Provide the (x, y) coordinate of the cell's center where the given text is located.  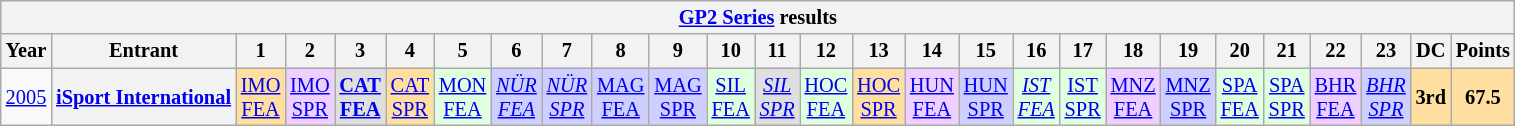
HOCSPR (878, 97)
MNZFEA (1134, 97)
Points (1483, 51)
BHRSPR (1386, 97)
3 (360, 51)
SILSPR (778, 97)
GP2 Series results (758, 17)
13 (878, 51)
11 (778, 51)
16 (1036, 51)
ISTFEA (1036, 97)
Entrant (144, 51)
MAGSPR (678, 97)
DC (1431, 51)
ISTSPR (1083, 97)
4 (410, 51)
22 (1336, 51)
1 (260, 51)
SILFEA (731, 97)
14 (932, 51)
12 (826, 51)
iSport International (144, 97)
17 (1083, 51)
9 (678, 51)
3rd (1431, 97)
Year (26, 51)
HOCFEA (826, 97)
7 (567, 51)
6 (516, 51)
MONFEA (462, 97)
CATSPR (410, 97)
10 (731, 51)
SPAFEA (1240, 97)
5 (462, 51)
IMOFEA (260, 97)
IMOSPR (310, 97)
8 (620, 51)
NÜRSPR (567, 97)
20 (1240, 51)
19 (1188, 51)
SPASPR (1287, 97)
2005 (26, 97)
MAGFEA (620, 97)
HUNFEA (932, 97)
2 (310, 51)
18 (1134, 51)
67.5 (1483, 97)
MNZSPR (1188, 97)
HUNSPR (986, 97)
CATFEA (360, 97)
23 (1386, 51)
BHRFEA (1336, 97)
21 (1287, 51)
15 (986, 51)
NÜRFEA (516, 97)
